Pinpoint the cell where the given text exists, returning its [x, y] midpoint coordinate. 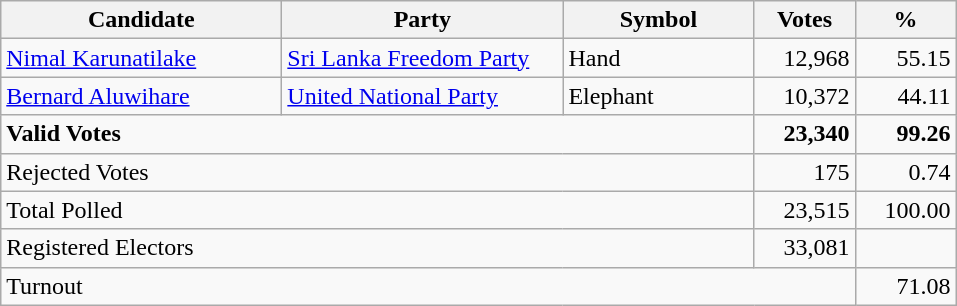
23,340 [804, 134]
23,515 [804, 210]
100.00 [906, 210]
United National Party [422, 96]
Turnout [428, 286]
175 [804, 172]
99.26 [906, 134]
Party [422, 20]
Symbol [658, 20]
Rejected Votes [378, 172]
Valid Votes [378, 134]
55.15 [906, 58]
12,968 [804, 58]
Votes [804, 20]
Bernard Aluwihare [142, 96]
Elephant [658, 96]
Hand [658, 58]
Nimal Karunatilake [142, 58]
Candidate [142, 20]
0.74 [906, 172]
Sri Lanka Freedom Party [422, 58]
Registered Electors [378, 248]
33,081 [804, 248]
44.11 [906, 96]
71.08 [906, 286]
% [906, 20]
10,372 [804, 96]
Total Polled [378, 210]
